Find where the given text appears and provide that cell's center as [x, y] coordinate. 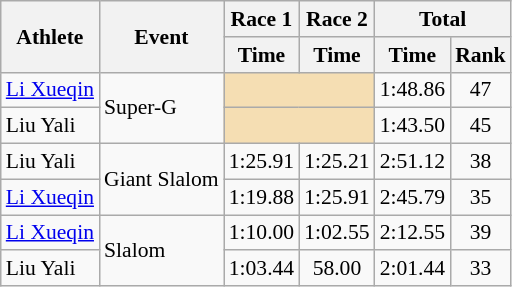
38 [480, 162]
2:01.44 [412, 269]
58.00 [336, 269]
1:03.44 [262, 269]
Giant Slalom [162, 180]
1:19.88 [262, 197]
2:12.55 [412, 233]
Race 2 [336, 19]
1:48.86 [412, 90]
39 [480, 233]
Super-G [162, 108]
47 [480, 90]
Athlete [50, 36]
1:43.50 [412, 126]
1:02.55 [336, 233]
Race 1 [262, 19]
1:25.21 [336, 162]
Rank [480, 55]
Event [162, 36]
Slalom [162, 250]
1:10.00 [262, 233]
33 [480, 269]
45 [480, 126]
2:45.79 [412, 197]
35 [480, 197]
2:51.12 [412, 162]
Total [443, 19]
